For the text-containing cell, return its midpoint in (X, Y) coordinate format. 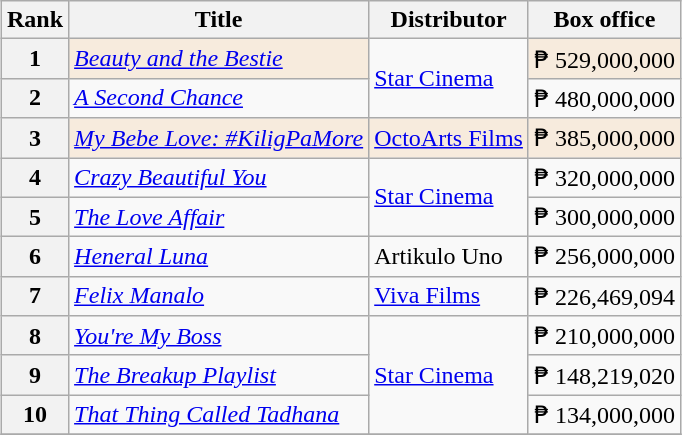
You're My Boss (219, 336)
3 (34, 138)
10 (34, 415)
Heneral Luna (219, 257)
2 (34, 98)
9 (34, 375)
8 (34, 336)
₱ 480,000,000 (604, 98)
The Breakup Playlist (219, 375)
6 (34, 257)
The Love Affair (219, 217)
Box office (604, 20)
My Bebe Love: #KiligPaMore (219, 138)
₱ 210,000,000 (604, 336)
₱ 300,000,000 (604, 217)
₱ 226,469,094 (604, 296)
Rank (34, 20)
Crazy Beautiful You (219, 178)
Viva Films (449, 296)
₱ 385,000,000 (604, 138)
A Second Chance (219, 98)
4 (34, 178)
Felix Manalo (219, 296)
Title (219, 20)
₱ 134,000,000 (604, 415)
₱ 320,000,000 (604, 178)
Artikulo Uno (449, 257)
₱ 256,000,000 (604, 257)
OctoArts Films (449, 138)
Distributor (449, 20)
₱ 148,219,020 (604, 375)
Beauty and the Bestie (219, 59)
₱ 529,000,000 (604, 59)
1 (34, 59)
That Thing Called Tadhana (219, 415)
7 (34, 296)
5 (34, 217)
